From the cell containing the given text, extract its center point as [X, Y] coordinate. 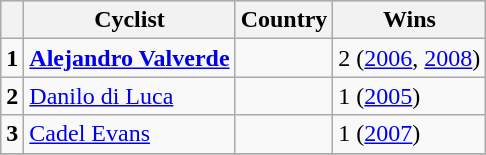
Alejandro Valverde [130, 58]
1 (2007) [410, 134]
Cadel Evans [130, 134]
Cyclist [130, 20]
2 [12, 96]
1 [12, 58]
Danilo di Luca [130, 96]
1 (2005) [410, 96]
Wins [410, 20]
3 [12, 134]
2 (2006, 2008) [410, 58]
Country [284, 20]
